Capture the cell that displays the provided text and extract its (x, y) central coordinate. 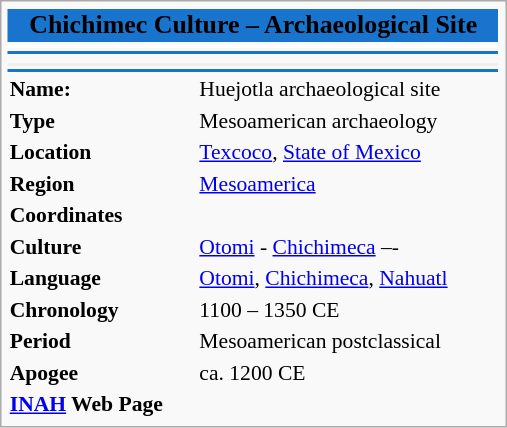
Period (102, 341)
Name: (102, 89)
Mesoamerican postclassical (348, 341)
Chronology (102, 309)
ca. 1200 CE (348, 372)
Region (102, 183)
Texcoco, State of Mexico (348, 152)
1100 – 1350 CE (348, 309)
INAH Web Page (102, 404)
Huejotla archaeological site (348, 89)
Apogee (102, 372)
Otomi - Chichimeca –- (348, 246)
Location (102, 152)
Chichimec Culture – Archaeological Site (253, 26)
Mesoamerican archaeology (348, 120)
Coordinates (102, 215)
Language (102, 278)
Type (102, 120)
Culture (102, 246)
Mesoamerica (348, 183)
Otomi, Chichimeca, Nahuatl (348, 278)
